Pinpoint the cell where the given text exists, returning its (x, y) midpoint coordinate. 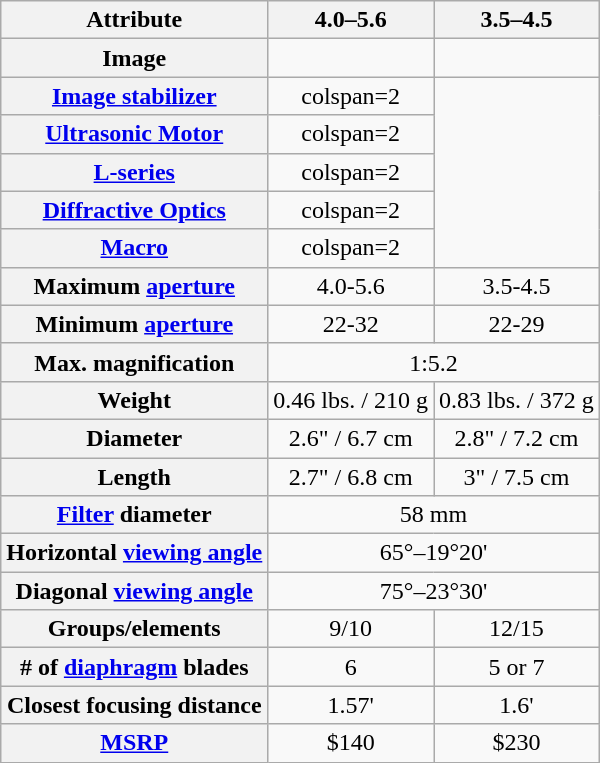
2.6" / 6.7 cm (351, 438)
Diameter (134, 438)
Weight (134, 400)
5 or 7 (517, 667)
3.5-4.5 (517, 286)
Diagonal viewing angle (134, 591)
12/15 (517, 629)
Groups/elements (134, 629)
Filter diameter (134, 515)
3.5–4.5 (517, 20)
Macro (134, 248)
Horizontal viewing angle (134, 553)
$140 (351, 743)
6 (351, 667)
Ultrasonic Motor (134, 134)
22-32 (351, 324)
L-series (134, 172)
0.46 lbs. / 210 g (351, 400)
3" / 7.5 cm (517, 477)
Length (134, 477)
0.83 lbs. / 372 g (517, 400)
Image (134, 58)
Closest focusing distance (134, 705)
Diffractive Optics (134, 210)
65°–19°20' (434, 553)
58 mm (434, 515)
$230 (517, 743)
75°–23°30' (434, 591)
MSRP (134, 743)
1.57' (351, 705)
2.7" / 6.8 cm (351, 477)
Maximum aperture (134, 286)
9/10 (351, 629)
1:5.2 (434, 362)
Minimum aperture (134, 324)
Max. magnification (134, 362)
4.0–5.6 (351, 20)
2.8" / 7.2 cm (517, 438)
Image stabilizer (134, 96)
Attribute (134, 20)
1.6' (517, 705)
22-29 (517, 324)
# of diaphragm blades (134, 667)
4.0-5.6 (351, 286)
